Scan for the cell matching the given text and deliver its (x, y) coordinate at center. 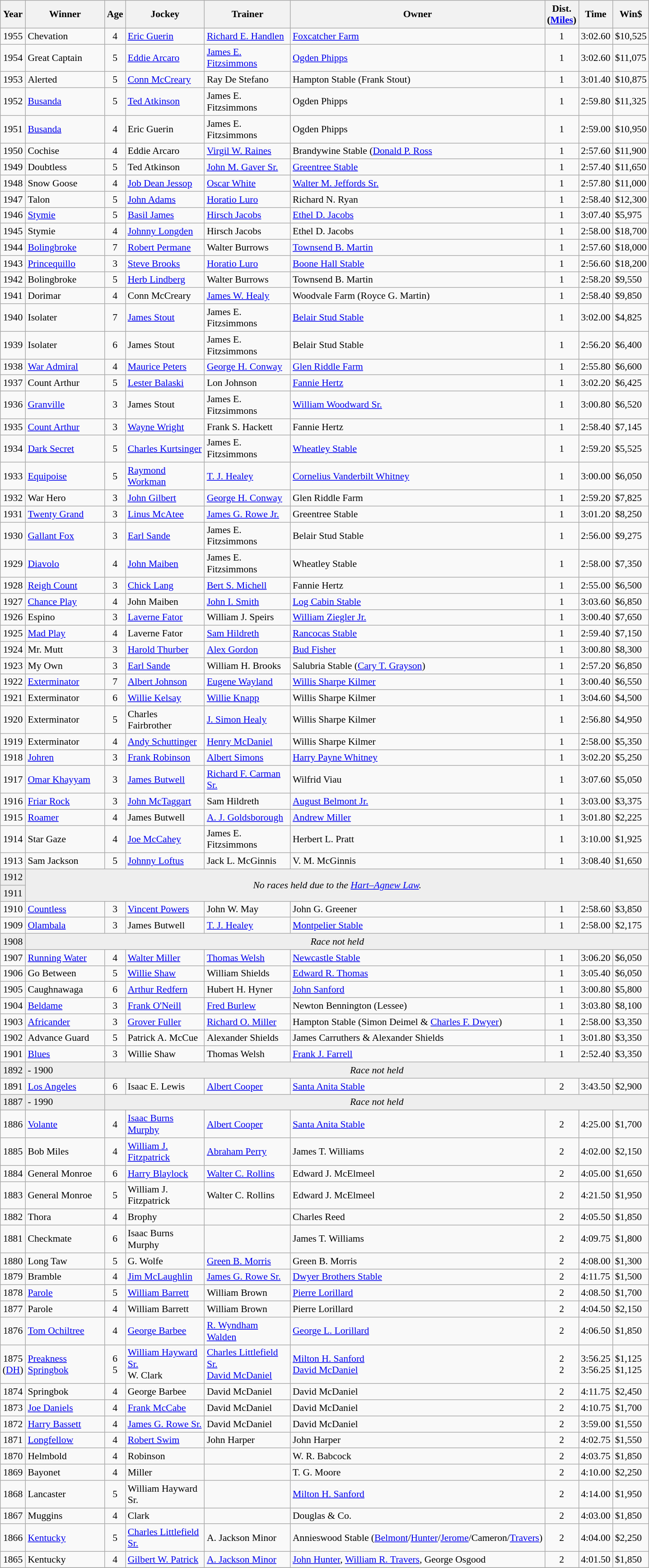
Snow Goose (65, 183)
1938 (13, 367)
Grover Fuller (165, 1022)
4:05.00 (595, 1174)
Robert Permane (165, 248)
$4,825 (631, 318)
4:02.00 (595, 1152)
Fred Burlew (247, 1006)
1913 (13, 861)
2:56.00 (595, 536)
W. R. Babcock (417, 1457)
1901 (13, 1054)
Helmbold (65, 1457)
1929 (13, 563)
1928 (13, 585)
Richard E. Handlen (247, 36)
2:57.20 (595, 666)
$1,500 (631, 1277)
Richard N. Ryan (417, 199)
3:56.253:56.25 (595, 1364)
1953 (13, 80)
Woodvale Farm (Royce G. Martin) (417, 296)
$2,225 (631, 817)
1920 (13, 719)
Linus McAtee (165, 514)
$8,300 (631, 650)
2:55.00 (595, 585)
Alerted (65, 80)
No races held due to the Hart–Agnew Law. (337, 886)
Equipoise (65, 477)
Annieswood Stable (Belmont/Hunter/Jerome/Cameron/Travers) (417, 1538)
Wilfrid Viau (417, 780)
1942 (13, 280)
Running Water (65, 958)
$6,425 (631, 383)
Albert Simons (247, 758)
Longfellow (65, 1440)
4:14.00 (595, 1494)
Hubert H. Hyner (247, 990)
3:03.00 (595, 802)
Johnny Longden (165, 232)
3:43.50 (595, 1086)
1944 (13, 248)
Jim McLaughlin (165, 1277)
Johren (65, 758)
22 (562, 1364)
1884 (13, 1174)
$11,900 (631, 151)
1930 (13, 536)
Wayne Wright (165, 427)
Chevation (65, 36)
Charles Reed (417, 1217)
3:00.00 (595, 477)
August Belmont Jr. (417, 802)
James W. Healy (247, 296)
Patrick A. McCue (165, 1038)
1933 (13, 477)
Great Captain (65, 58)
Robert Swim (165, 1440)
1941 (13, 296)
Rancocas Stable (417, 634)
1877 (13, 1309)
Robinson (165, 1457)
War Admiral (65, 367)
Cornelius Vanderbilt Whitney (417, 477)
$9,550 (631, 280)
$4,500 (631, 698)
$11,650 (631, 167)
PreaknessSpringbok (65, 1364)
1955 (13, 36)
John Gilbert (165, 498)
1943 (13, 264)
3:07.40 (595, 215)
Herb Lindberg (165, 280)
A. J. Goldsborough (247, 817)
Volante (65, 1124)
Hampton Stable (Simon Deimel & Charles F. Dwyer) (417, 1022)
1874 (13, 1392)
Muggins (65, 1516)
Montpelier Stable (417, 926)
Trainer (247, 14)
Espino (65, 617)
My Own (65, 666)
Beldame (65, 1006)
1904 (13, 1006)
John Hunter, William R. Travers, George Osgood (417, 1560)
Andrew Miller (417, 817)
Sam Jackson (65, 861)
$6,550 (631, 682)
1936 (13, 405)
4:08.00 (595, 1261)
4:02.75 (595, 1440)
J. Simon Healy (247, 719)
Advance Guard (65, 1038)
$18,000 (631, 248)
Eugene Wayland (247, 682)
Richard F. Carman Sr. (247, 780)
Owner (417, 14)
William Shields (247, 974)
4:10.75 (595, 1408)
1903 (13, 1022)
William Woodward Sr. (417, 405)
2:57.80 (595, 183)
$6,520 (631, 405)
Star Gaze (65, 840)
2:56.80 (595, 719)
$1,800 (631, 1239)
$18,700 (631, 232)
$5,525 (631, 449)
Virgil W. Raines (247, 151)
1915 (13, 817)
Twenty Grand (65, 514)
John McTaggart (165, 802)
William Hayward Sr.W. Clark (165, 1364)
4:04.00 (595, 1538)
Lester Balaski (165, 383)
John Adams (165, 199)
1873 (13, 1408)
2:56.60 (595, 264)
1865 (13, 1560)
65 (115, 1364)
Africander (65, 1022)
Newton Bennington (Lessee) (417, 1006)
Bud Fisher (417, 650)
Miller (165, 1472)
Maurice Peters (165, 367)
2:52.40 (595, 1054)
Frank Robinson (165, 758)
Mad Play (65, 634)
Lon Johnson (247, 383)
2:59.80 (595, 102)
Joe McCahey (165, 840)
1949 (13, 167)
3:08.40 (595, 861)
Friar Rock (65, 802)
4:25.00 (595, 1124)
Year (13, 14)
$3,375 (631, 802)
$7,825 (631, 498)
1891 (13, 1086)
1924 (13, 650)
Newcastle Stable (417, 958)
$11,325 (631, 102)
Herbert L. Pratt (417, 840)
1906 (13, 974)
Boone Hall Stable (417, 264)
3:07.60 (595, 780)
John G. Greener (417, 909)
V. M. McGinnis (417, 861)
$9,850 (631, 296)
William Hayward Sr. (165, 1494)
$5,350 (631, 742)
Raymond Workman (165, 477)
Isaac E. Lewis (165, 1086)
4:03.00 (595, 1516)
Johnny Loftus (165, 861)
Long Taw (65, 1261)
1918 (13, 758)
1950 (13, 151)
Charles Littlefield Sr. (165, 1538)
3:59.00 (595, 1424)
$12,300 (631, 199)
John M. Gaver Sr. (247, 167)
4:08.50 (595, 1293)
$7,145 (631, 427)
$6,600 (631, 367)
1916 (13, 802)
William H. Brooks (247, 666)
Win$ (631, 14)
1922 (13, 682)
1932 (13, 498)
1951 (13, 129)
$5,250 (631, 758)
2:57.40 (595, 167)
$1,125$1,125 (631, 1364)
1892 (13, 1070)
Albert Johnson (165, 682)
Edward R. Thomas (417, 974)
Hampton Stable (Frank Stout) (417, 80)
Harold Thurber (165, 650)
1876 (13, 1331)
1880 (13, 1261)
4:09.75 (595, 1239)
$10,950 (631, 129)
$5,050 (631, 780)
1927 (13, 602)
1879 (13, 1277)
$7,650 (631, 617)
Go Between (65, 974)
Lancaster (65, 1494)
3:03.80 (595, 1006)
T. G. Moore (417, 1472)
Winner (65, 14)
1868 (13, 1494)
1905 (13, 990)
1954 (13, 58)
Age (115, 14)
Dwyer Brothers Stable (417, 1277)
Roamer (65, 817)
Springbok (65, 1392)
1878 (13, 1293)
Dorimar (65, 296)
3:01.40 (595, 80)
Brophy (165, 1217)
Countless (65, 909)
Charles Littlefield Sr.David McDaniel (247, 1364)
$7,350 (631, 563)
$5,975 (631, 215)
3:06.20 (595, 958)
William Ziegler Jr. (417, 617)
3:02.00 (595, 318)
Frank S. Hackett (247, 427)
Bob Miles (65, 1152)
1948 (13, 183)
Checkmate (65, 1239)
Tom Ochiltree (65, 1331)
$7,150 (631, 634)
1917 (13, 780)
3:05.40 (595, 974)
Cochise (65, 151)
$3,850 (631, 909)
Frank McCabe (165, 1408)
James Carruthers & Alexander Shields (417, 1038)
Thora (65, 1217)
Ray De Stefano (247, 80)
1946 (13, 215)
1939 (13, 345)
Clark (165, 1516)
$6,500 (631, 585)
1934 (13, 449)
1935 (13, 427)
Frank J. Farrell (417, 1054)
Los Angeles (65, 1086)
Charles Kurtsinger (165, 449)
John Sanford (417, 990)
Doubtless (65, 167)
Willie Kelsay (165, 698)
Alex Gordon (247, 650)
John I. Smith (247, 602)
Salubria Stable (Cary T. Grayson) (417, 666)
Henry McDaniel (247, 742)
William J. Speirs (247, 617)
James G. Rowe Jr. (247, 514)
Walter M. Jeffords Sr. (417, 183)
R. Wyndham Walden (247, 1331)
Caughnawaga (65, 990)
4:03.75 (595, 1457)
Diavolo (65, 563)
1881 (13, 1239)
1867 (13, 1516)
Brandywine Stable (Donald P. Ross (417, 151)
G. Wolfe (165, 1261)
2:59.00 (595, 129)
Charles Fairbrother (165, 719)
Harry Bassett (65, 1424)
Dark Secret (65, 449)
4:10.00 (595, 1472)
$18,200 (631, 264)
$6,400 (631, 345)
1886 (13, 1124)
1883 (13, 1195)
1921 (13, 698)
Dist. (Miles) (562, 14)
$10,525 (631, 36)
1923 (13, 666)
$1,300 (631, 1261)
Milton H. Sanford (417, 1494)
1912 (13, 877)
3:04.60 (595, 698)
2:59.40 (595, 634)
Joe Daniels (65, 1408)
3:03.60 (595, 602)
Log Cabin Stable (417, 602)
$2,175 (631, 926)
$1,925 (631, 840)
Willie Knapp (247, 698)
2:55.80 (595, 367)
1937 (13, 383)
1869 (13, 1472)
Gilbert W. Patrick (165, 1560)
$2,900 (631, 1086)
Bert S. Michell (247, 585)
- 1900 (65, 1070)
Arthur Redfern (165, 990)
1911 (13, 893)
$4,950 (631, 719)
1910 (13, 909)
$11,075 (631, 58)
Vincent Powers (165, 909)
1945 (13, 232)
1909 (13, 926)
1872 (13, 1424)
Talon (65, 199)
Princequillo (65, 264)
Gallant Fox (65, 536)
$8,100 (631, 1006)
Bayonet (65, 1472)
1885 (13, 1152)
Time (595, 14)
Blues (65, 1054)
John W. May (247, 909)
3:10.00 (595, 840)
4:04.50 (595, 1309)
1931 (13, 514)
1914 (13, 840)
Steve Brooks (165, 264)
1866 (13, 1538)
1902 (13, 1038)
1875 (DH) (13, 1364)
Chance Play (65, 602)
4:21.50 (595, 1195)
Omar Khayyam (65, 780)
1908 (13, 942)
1887 (13, 1102)
$9,275 (631, 536)
1925 (13, 634)
Foxcatcher Farm (417, 36)
Alexander Shields (247, 1038)
Basil James (165, 215)
4:01.50 (595, 1560)
2:58.60 (595, 909)
Frank O'Neill (165, 1006)
3:01.20 (595, 514)
$10,875 (631, 80)
$5,800 (631, 990)
$11,000 (631, 183)
Abraham Perry (247, 1152)
Oscar White (247, 183)
4:05.50 (595, 1217)
War Hero (65, 498)
2:56.20 (595, 345)
4:06.50 (595, 1331)
Granville (65, 405)
Mr. Mutt (65, 650)
Jack L. McGinnis (247, 861)
Douglas & Co. (417, 1516)
1870 (13, 1457)
Harry Payne Whitney (417, 758)
1926 (13, 617)
Andy Schuttinger (165, 742)
Richard O. Miller (247, 1022)
1952 (13, 102)
1940 (13, 318)
George L. Lorillard (417, 1331)
Olambala (65, 926)
- 1990 (65, 1102)
$8,250 (631, 514)
Chick Lang (165, 585)
Milton H. SanfordDavid McDaniel (417, 1364)
Reigh Count (65, 585)
Bramble (65, 1277)
Walter Miller (165, 958)
Jockey (165, 14)
1947 (13, 199)
1871 (13, 1440)
$2,450 (631, 1392)
Job Dean Jessop (165, 183)
Harry Blaylock (165, 1174)
1919 (13, 742)
1907 (13, 958)
2:58.20 (595, 280)
1882 (13, 1217)
